Output the [X, Y] coordinate of the center of the cell containing the given text.  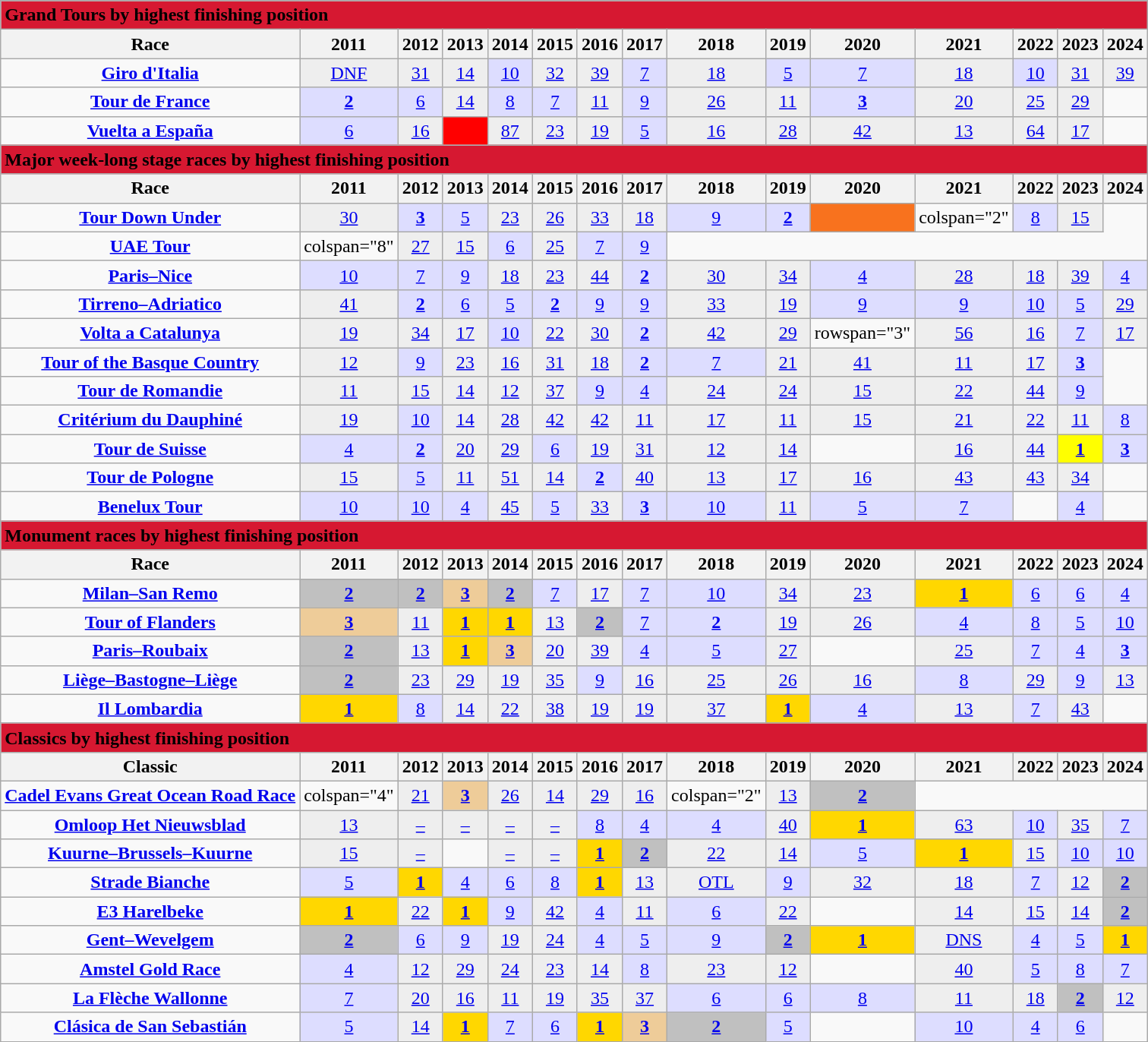
Tour de Suisse [150, 449]
DNF [349, 73]
Benelux Tour [150, 507]
UAE Tour [150, 246]
E3 Harelbeke [150, 911]
63 [964, 824]
Tirreno–Adriatico [150, 304]
Tour of Flanders [150, 622]
Amstel Gold Race [150, 969]
56 [964, 333]
Tour de Romandie [150, 391]
Volta a Catalunya [150, 333]
Classic [150, 766]
Tour de Pologne [150, 478]
45 [510, 507]
Milan–San Remo [150, 593]
Cadel Evans Great Ocean Road Race [150, 795]
Clásica de San Sebastián [150, 1027]
La Flèche Wallonne [150, 998]
Critérium du Dauphiné [150, 420]
38 [554, 709]
colspan="4" [349, 795]
64 [1036, 131]
Tour of the Basque Country [150, 362]
Il Lombardia [150, 709]
colspan="8" [349, 246]
Paris–Roubaix [150, 651]
Classics by highest finishing position [574, 737]
87 [510, 131]
rowspan="3" [863, 333]
Gent–Wevelgem [150, 940]
DNS [964, 940]
Kuurne–Brussels–Kuurne [150, 854]
Giro d'Italia [150, 73]
Monument races by highest finishing position [574, 535]
Liège–Bastogne–Liège [150, 680]
Vuelta a España [150, 131]
Tour Down Under [150, 217]
Paris–Nice [150, 275]
Major week-long stage races by highest finishing position [574, 159]
Tour de France [150, 102]
OTL [717, 883]
Strade Bianche [150, 883]
Omloop Het Nieuwsblad [150, 824]
Grand Tours by highest finishing position [574, 15]
51 [510, 478]
